Find where the given text appears and provide that cell's center as [x, y] coordinate. 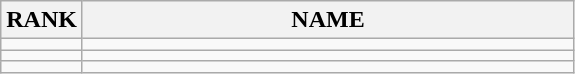
NAME [328, 20]
RANK [42, 20]
